Scan for the cell matching the given text and deliver its (x, y) coordinate at center. 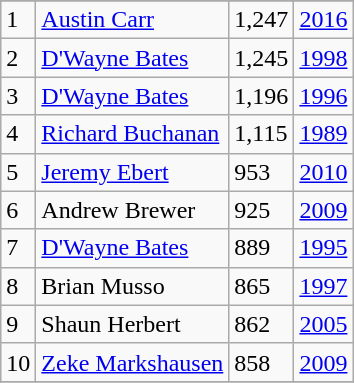
Austin Carr (132, 20)
858 (262, 362)
7 (18, 248)
1,196 (262, 96)
5 (18, 172)
2016 (324, 20)
865 (262, 286)
2 (18, 58)
Andrew Brewer (132, 210)
862 (262, 324)
Shaun Herbert (132, 324)
3 (18, 96)
1,245 (262, 58)
889 (262, 248)
6 (18, 210)
925 (262, 210)
2010 (324, 172)
1998 (324, 58)
953 (262, 172)
1,247 (262, 20)
Richard Buchanan (132, 134)
Jeremy Ebert (132, 172)
1996 (324, 96)
Zeke Markshausen (132, 362)
1 (18, 20)
1995 (324, 248)
10 (18, 362)
Brian Musso (132, 286)
4 (18, 134)
9 (18, 324)
1,115 (262, 134)
2005 (324, 324)
1997 (324, 286)
1989 (324, 134)
8 (18, 286)
